Pinpoint the cell where the given text exists, returning its (x, y) midpoint coordinate. 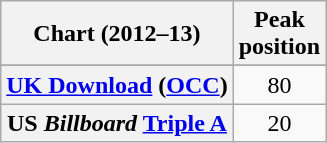
UK Download (OCC) (117, 85)
20 (279, 123)
80 (279, 85)
Chart (2012–13) (117, 34)
US Billboard Triple A (117, 123)
Peakposition (279, 34)
